Detect which cell encompasses the target text, then output its (x, y) center coordinate. 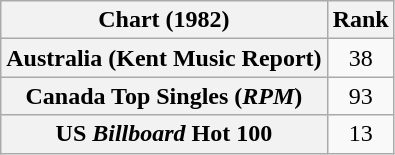
Chart (1982) (164, 20)
Rank (360, 20)
Australia (Kent Music Report) (164, 58)
US Billboard Hot 100 (164, 134)
13 (360, 134)
Canada Top Singles (RPM) (164, 96)
38 (360, 58)
93 (360, 96)
